Find where the given text appears and provide that cell's center as (X, Y) coordinate. 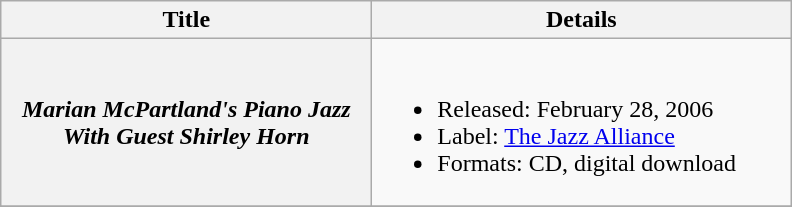
Title (186, 20)
Released: February 28, 2006Label: The Jazz AllianceFormats: CD, digital download (582, 122)
Marian McPartland's Piano Jazz With Guest Shirley Horn (186, 122)
Details (582, 20)
